Determine the (X, Y) coordinate at the center of the cell enclosing the given text.  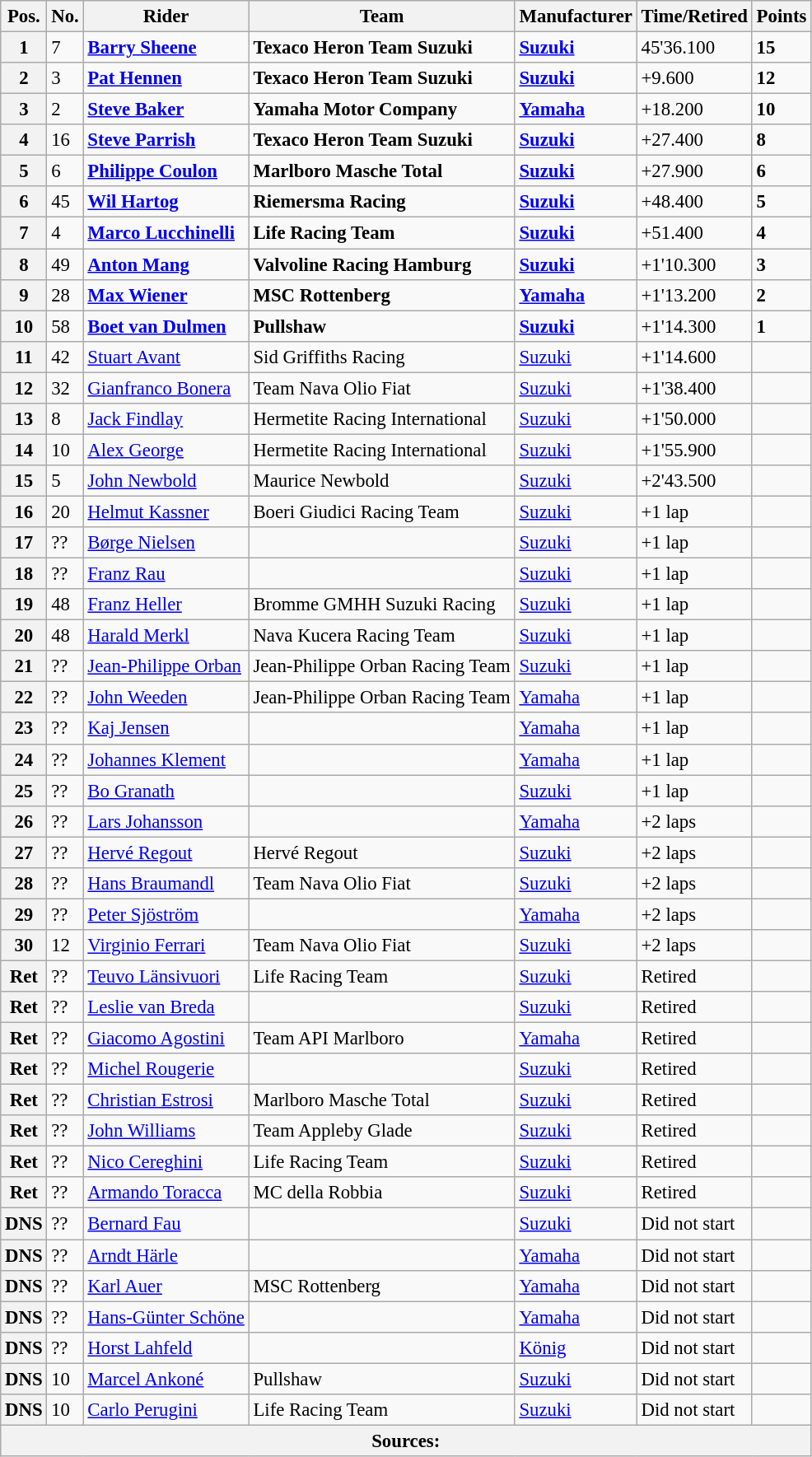
Pat Hennen (166, 78)
17 (24, 543)
Johannes Klement (166, 759)
Marco Lucchinelli (166, 233)
19 (24, 605)
+18.200 (694, 110)
Hans Braumandl (166, 884)
21 (24, 666)
23 (24, 729)
Alex George (166, 450)
Pos. (24, 16)
+27.400 (694, 140)
+1'55.900 (694, 450)
John Williams (166, 1131)
42 (65, 357)
Team Appleby Glade (382, 1131)
Boeri Giudici Racing Team (382, 511)
Jack Findlay (166, 419)
Steve Parrish (166, 140)
John Newbold (166, 481)
Team (382, 16)
27 (24, 852)
Barry Sheene (166, 48)
MC della Robbia (382, 1193)
Peter Sjöström (166, 914)
45'36.100 (694, 48)
Horst Lahfeld (166, 1347)
Nava Kucera Racing Team (382, 636)
+51.400 (694, 233)
Wil Hartog (166, 202)
22 (24, 698)
+1'14.300 (694, 326)
Michel Rougerie (166, 1069)
Riemersma Racing (382, 202)
49 (65, 264)
+9.600 (694, 78)
Jean-Philippe Orban (166, 666)
30 (24, 946)
Bernard Fau (166, 1224)
9 (24, 295)
Hans-Günter Schöne (166, 1317)
Kaj Jensen (166, 729)
Leslie van Breda (166, 1007)
+48.400 (694, 202)
26 (24, 821)
32 (65, 388)
11 (24, 357)
Nico Cereghini (166, 1162)
58 (65, 326)
Giacomo Agostini (166, 1039)
Virginio Ferrari (166, 946)
+1'38.400 (694, 388)
+1'13.200 (694, 295)
Armando Toracca (166, 1193)
No. (65, 16)
Philippe Coulon (166, 171)
18 (24, 574)
John Weeden (166, 698)
+1'10.300 (694, 264)
Points (781, 16)
24 (24, 759)
25 (24, 791)
Stuart Avant (166, 357)
Team API Marlboro (382, 1039)
Arndt Härle (166, 1255)
13 (24, 419)
Maurice Newbold (382, 481)
Bo Granath (166, 791)
Bromme GMHH Suzuki Racing (382, 605)
Lars Johansson (166, 821)
Yamaha Motor Company (382, 110)
Anton Mang (166, 264)
Carlo Perugini (166, 1410)
Boet van Dulmen (166, 326)
Franz Rau (166, 574)
Franz Heller (166, 605)
Børge Nielsen (166, 543)
45 (65, 202)
14 (24, 450)
Sources: (406, 1441)
+1'50.000 (694, 419)
Sid Griffiths Racing (382, 357)
Teuvo Länsivuori (166, 976)
Manufacturer (576, 16)
+1'14.600 (694, 357)
Valvoline Racing Hamburg (382, 264)
+2'43.500 (694, 481)
König (576, 1347)
Steve Baker (166, 110)
Harald Merkl (166, 636)
Marcel Ankoné (166, 1379)
Christian Estrosi (166, 1100)
29 (24, 914)
Helmut Kassner (166, 511)
Max Wiener (166, 295)
Karl Auer (166, 1286)
Rider (166, 16)
+27.900 (694, 171)
Gianfranco Bonera (166, 388)
Time/Retired (694, 16)
